Return the [X, Y] coordinate for the center point of the cell that contains the specified text.  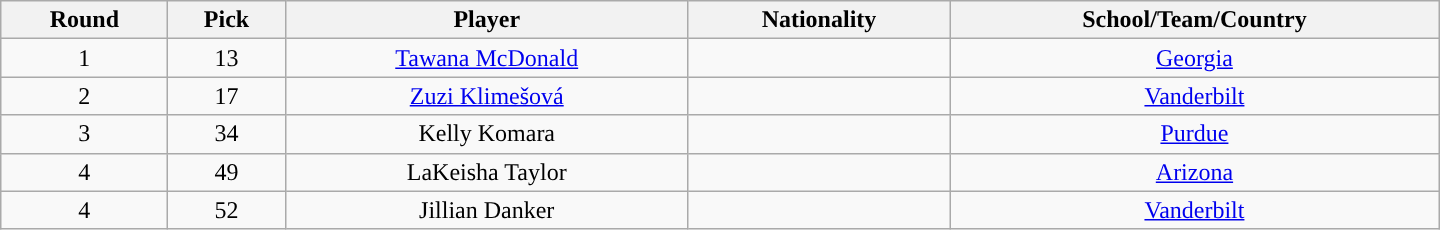
1 [84, 58]
49 [226, 172]
Georgia [1195, 58]
Tawana McDonald [486, 58]
2 [84, 96]
3 [84, 134]
Player [486, 20]
52 [226, 210]
Arizona [1195, 172]
Round [84, 20]
17 [226, 96]
Pick [226, 20]
34 [226, 134]
School/Team/Country [1195, 20]
Zuzi Klimešová [486, 96]
Nationality [818, 20]
LaKeisha Taylor [486, 172]
Kelly Komara [486, 134]
Purdue [1195, 134]
Jillian Danker [486, 210]
13 [226, 58]
